From the cell containing the given text, extract its center point as [x, y] coordinate. 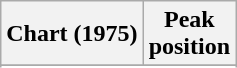
Peakposition [189, 34]
Chart (1975) [72, 34]
